Locate the cell with the specified text and output its [x, y] center coordinate. 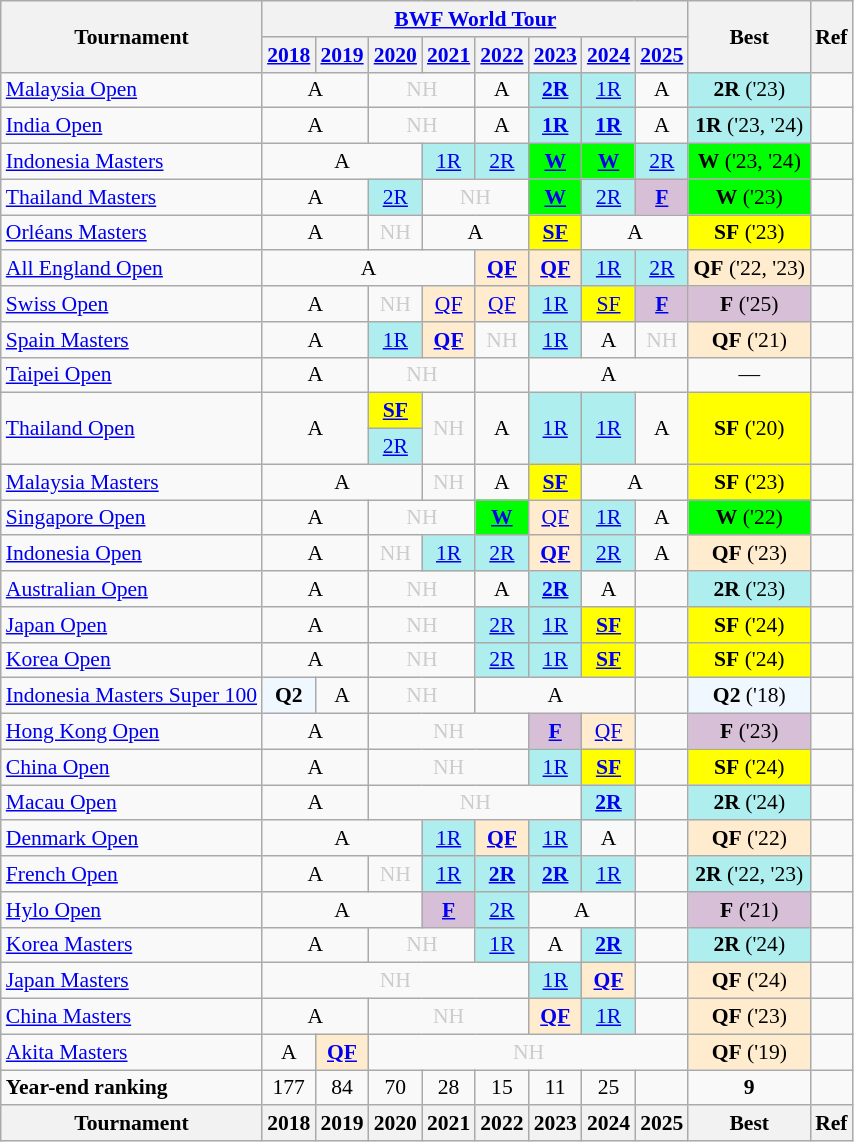
Hong Kong Open [132, 732]
W ('22) [749, 518]
Korea Masters [132, 945]
Swiss Open [132, 304]
India Open [132, 126]
All England Open [132, 269]
28 [448, 1088]
W ('23, '24) [749, 162]
15 [502, 1088]
Indonesia Masters Super 100 [132, 696]
F ('25) [749, 304]
Japan Masters [132, 981]
QF ('19) [749, 1052]
Indonesia Masters [132, 162]
China Open [132, 767]
Spain Masters [132, 340]
Macau Open [132, 803]
Singapore Open [132, 518]
84 [342, 1088]
French Open [132, 874]
2R ('22, '23) [749, 874]
W ('23) [749, 197]
— [749, 375]
QF ('22, '23) [749, 269]
F ('23) [749, 732]
QF ('22) [749, 839]
Year-end ranking [132, 1088]
Indonesia Open [132, 554]
Hylo Open [132, 910]
BWF World Tour [475, 19]
70 [396, 1088]
Akita Masters [132, 1052]
QF ('24) [749, 981]
Q2 [288, 696]
Q2 ('18) [749, 696]
Thailand Masters [132, 197]
Orléans Masters [132, 233]
SF ('20) [749, 428]
11 [556, 1088]
177 [288, 1088]
Taipei Open [132, 375]
Malaysia Masters [132, 482]
F ('21) [749, 910]
Thailand Open [132, 428]
Malaysia Open [132, 90]
25 [608, 1088]
Australian Open [132, 589]
Denmark Open [132, 839]
Japan Open [132, 625]
China Masters [132, 1017]
1R ('23, '24) [749, 126]
QF ('21) [749, 340]
9 [749, 1088]
Korea Open [132, 660]
